Detect which cell encompasses the target text, then output its (x, y) center coordinate. 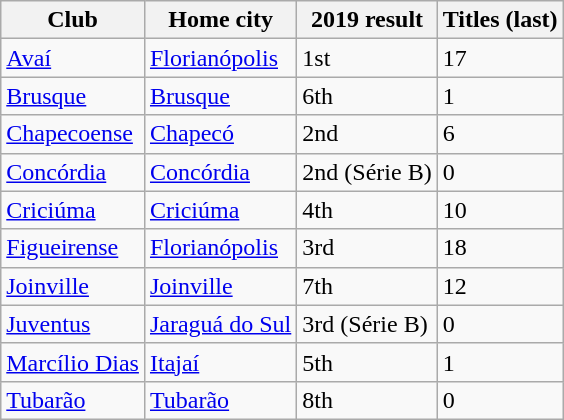
Titles (last) (500, 20)
Club (73, 20)
8th (367, 400)
4th (367, 210)
6th (367, 96)
17 (500, 58)
Marcílio Dias (73, 362)
Itajaí (220, 362)
2nd (Série B) (367, 172)
3rd (Série B) (367, 324)
Chapecoense (73, 134)
Juventus (73, 324)
7th (367, 286)
Chapecó (220, 134)
1st (367, 58)
10 (500, 210)
Figueirense (73, 248)
2019 result (367, 20)
6 (500, 134)
2nd (367, 134)
3rd (367, 248)
Jaraguá do Sul (220, 324)
Avaí (73, 58)
18 (500, 248)
5th (367, 362)
12 (500, 286)
Home city (220, 20)
